Output the [x, y] coordinate of the center of the cell containing the given text.  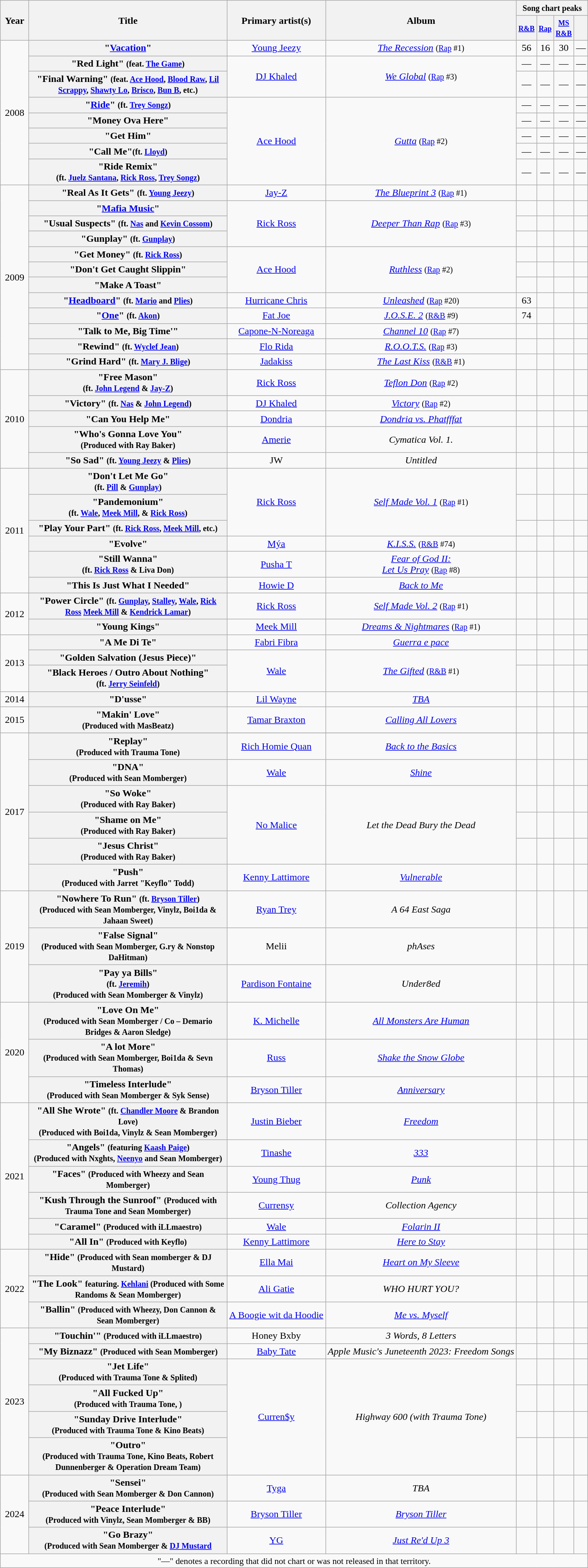
Lil Wayne [276, 699]
16 [545, 48]
"—" denotes a recording that did not chart or was not released in that territory. [294, 1561]
Tamar Braxton [276, 720]
"The Look" featuring. Kehlani (Produced with Some Randoms & Sean Momberger) [128, 1288]
2011 [15, 530]
Currensy [276, 1205]
YG [276, 1540]
A 64 East Saga [421, 909]
Amerie [276, 439]
"Who's Gonna Love You" (Produced with Ray Baker) [128, 439]
Dreams & Nightmares (Rap #1) [421, 627]
2009 [15, 277]
"This Is Just What I Needed" [128, 585]
63 [526, 300]
Pardison Fontaine [276, 984]
The Blueprint 3 (Rap #1) [421, 193]
74 [526, 316]
"Call Me"(ft. Lloyd) [128, 151]
"Outro" (Produced with Trauma Tone, Kino Beats, Robert Dunnenberger & Operation Dream Team) [128, 1456]
"Faces" (Produced with Wheezy and Sean Momberger) [128, 1179]
56 [526, 48]
"Sunday Drive Interlude" (Produced with Trauma Tone & Kino Beats) [128, 1425]
Apple Music's Juneteenth 2023: Freedom Songs [421, 1351]
"Evolve" [128, 544]
"Go Brazy" (Produced with Sean Momberger & DJ Mustard [128, 1540]
Vulnerable [421, 877]
Cymatica Vol. 1. [421, 439]
We Global (Rap #3) [421, 77]
JW [276, 460]
Mýa [276, 544]
Ella Mai [276, 1262]
"Push"(Produced with Jarret "Keyflo" Todd) [128, 877]
Self Made Vol. 2 (Rap #1) [421, 606]
"Play Your Part" (ft. Rick Ross, Meek Mill, etc.) [128, 528]
Fear of God II:Let Us Pray (Rap #8) [421, 564]
"My Biznazz" (Produced with Sean Momberger) [128, 1351]
"Angels" (featuring Kaash Paige)(Produced with Nxghts, Neenyo and Sean Momberger) [128, 1153]
Self Made Vol. 1 (Rap #1) [421, 502]
"Shame on Me" (Produced with Ray Baker) [128, 825]
"So Woke" (Produced with Ray Baker) [128, 798]
"Victory" (ft. Nas & John Legend) [128, 403]
Song chart peaks [552, 8]
"Get Money" (ft. Rick Ross) [128, 254]
J.O.S.E. 2 (R&B #9) [421, 316]
"Touchin'" (Produced with iLLmaestro) [128, 1336]
Tyga [276, 1488]
"Can You Help Me" [128, 419]
"So Sad" (ft. Young Jeezy & Plies) [128, 460]
The Last Kiss (R&B #1) [421, 362]
"Still Wanna"(ft. Rick Ross & Liva Don) [128, 564]
Deeper Than Rap (Rap #3) [421, 223]
"All Fucked Up" (Produced with Trauma Tone, ) [128, 1398]
2010 [15, 419]
Here to Stay [421, 1241]
Back to Me [421, 585]
"Nowhere To Run" (ft. Bryson Tiller) (Produced with Sean Momberger, Vinylz, Boi1da & Jahaan Sweet) [128, 909]
Let the Dead Bury the Dead [421, 825]
"Grind Hard" (ft. Mary J. Blige) [128, 362]
"Don't Get Caught Slippin" [128, 270]
"Timeless Interlude" (Produced with Sean Momberger & Syk Sense) [128, 1090]
WHO HURT YOU? [421, 1288]
"Black Heroes / Outro About Nothing"(ft. Jerry Seinfeld) [128, 678]
Album [421, 20]
Me vs. Myself [421, 1315]
"Hide" (Produced with Sean momberger & DJ Mustard) [128, 1262]
2017 [15, 812]
"Gunplay" (ft. Gunplay) [128, 239]
Fabri Fibra [276, 642]
Unleashed (Rap #20) [421, 300]
Rap [545, 28]
"Caramel" (Produced with iLLmaestro) [128, 1226]
"Mafia Music" [128, 208]
Ruthless (Rap #2) [421, 270]
"Pay ya Bills" (ft. Jeremih)(Produced with Sean Momberger & Vinylz) [128, 984]
Young Jeezy [276, 48]
Victory (Rap #2) [421, 403]
2008 [15, 113]
"Makin' Love" (Produced with MasBeatz) [128, 720]
K. Michelle [276, 1021]
"Usual Suspects" (ft. Nas and Kevin Cossom) [128, 224]
Young Thug [276, 1179]
"Ride Remix"(ft. Juelz Santana, Rick Ross, Trey Songz) [128, 172]
2012 [15, 613]
Heart on My Sleeve [421, 1262]
Fat Joe [276, 316]
Russ [276, 1058]
Curren$y [276, 1417]
Back to the Basics [421, 746]
Ali Gatie [276, 1288]
"Headboard" (ft. Mario and Plies) [128, 300]
Punk [421, 1179]
"Ride" (ft. Trey Songz) [128, 105]
"Kush Through the Sunroof" (Produced with Trauma Tone and Sean Momberger) [128, 1205]
Melii [276, 946]
Hurricane Chris [276, 300]
Folarin II [421, 1226]
Rich Homie Quan [276, 746]
"All She Wrote" (ft. Chandler Moore & Brandon Love) (Produced with Boi1da, Vinylz & Sean Momberger) [128, 1121]
Flo Rida [276, 346]
"Free Mason"(ft. John Legend & Jay-Z) [128, 383]
"Golden Salvation (Jesus Piece)" [128, 657]
Just Re'd Up 3 [421, 1540]
"DNA" (Produced with Sean Momberger) [128, 772]
Anniversary [421, 1090]
R.O.O.T.S. (Rap #3) [421, 346]
Teflon Don (Rap #2) [421, 383]
No Malice [276, 825]
"False Signal" (Produced with Sean Momberger, G.ry & Nonstop DaHitman) [128, 946]
Channel 10 (Rap #7) [421, 331]
"Get Him" [128, 136]
Title [128, 20]
2014 [15, 699]
3 Words, 8 Letters [421, 1336]
All Monsters Are Human [421, 1021]
"A Me Di Te" [128, 642]
"Power Circle" (ft. Gunplay, Stalley, Wale, Rick Ross Meek Mill & Kendrick Lamar) [128, 606]
"Jesus Christ" (Produced with Ray Baker) [128, 852]
"Final Warning" (feat. Ace Hood, Blood Raw, Lil Scrappy, Shawty Lo, Brisco, Bun B, etc.) [128, 84]
"Make A Toast" [128, 285]
Ryan Trey [276, 909]
"A lot More" (Produced with Sean Momberger, Boi1da & Sevn Thomas) [128, 1058]
2021 [15, 1176]
MSR&B [564, 28]
"One" (ft. Akon) [128, 316]
Justin Bieber [276, 1121]
The Gifted (R&B #1) [421, 671]
Calling All Lovers [421, 720]
R&B [526, 28]
Meek Mill [276, 627]
"Vacation" [128, 48]
2020 [15, 1053]
Jadakiss [276, 362]
Highway 600 (with Trauma Tone) [421, 1417]
"Real As It Gets" (ft. Young Jeezy) [128, 193]
Dondria [276, 419]
2015 [15, 720]
The Recession (Rap #1) [421, 48]
Jay-Z [276, 193]
"Don't Let Me Go"(ft. Pill & Gunplay) [128, 481]
"Red Light" (feat. The Game) [128, 63]
Capone-N-Noreaga [276, 331]
A Boogie wit da Hoodie [276, 1315]
2023 [15, 1401]
Dondria vs. Phatfffat [421, 419]
"D'usse" [128, 699]
Year [15, 20]
2024 [15, 1514]
"Talk to Me, Big Time'" [128, 331]
K.I.S.S. (R&B #74) [421, 544]
Gutta (Rap #2) [421, 141]
"Peace Interlude" (Produced with Vinylz, Sean Momberger & BB) [128, 1514]
333 [421, 1153]
"Young Kings" [128, 627]
"Jet Life" (Produced with Trauma Tone & Splited) [128, 1372]
Under8ed [421, 984]
Tinashe [276, 1153]
"Ballin" (Produced with Wheezy, Don Cannon & Sean Momberger) [128, 1315]
Primary artist(s) [276, 20]
2019 [15, 946]
"Rewind" (ft. Wyclef Jean) [128, 346]
"Replay" (Produced with Trauma Tone) [128, 746]
Shake the Snow Globe [421, 1058]
Collection Agency [421, 1205]
Freedom [421, 1121]
Pusha T [276, 564]
2022 [15, 1288]
"Money Ova Here" [128, 120]
2013 [15, 663]
30 [564, 48]
Guerra e pace [421, 642]
Untitled [421, 460]
"Pandemonium"(ft. Wale, Meek Mill, & Rick Ross) [128, 508]
"Sensei" (Produced with Sean Momberger & Don Cannon) [128, 1488]
Honey Bxby [276, 1336]
"All In" (Produced with Keyflo) [128, 1241]
Baby Tate [276, 1351]
"Love On Me" (Produced with Sean Momberger / Co – Demario Bridges & Aaron Sledge) [128, 1021]
Shine [421, 772]
Howie D [276, 585]
phAses [421, 946]
